Capture the cell that displays the provided text and extract its [X, Y] central coordinate. 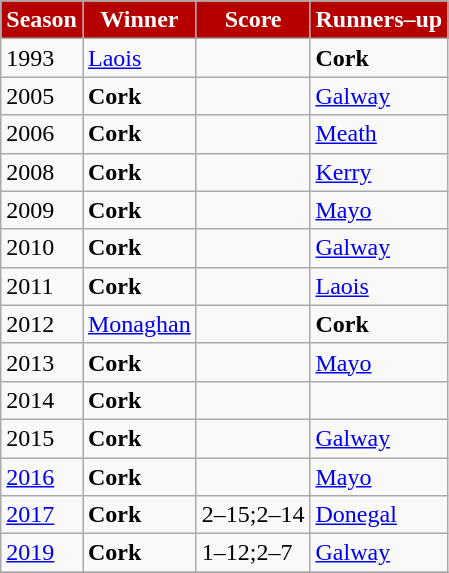
2008 [42, 172]
Winner [139, 20]
Season [42, 20]
Monaghan [139, 324]
2019 [42, 553]
2016 [42, 477]
2014 [42, 400]
2017 [42, 515]
Meath [379, 134]
2015 [42, 438]
Score [253, 20]
1993 [42, 58]
2–15;2–14 [253, 515]
Donegal [379, 515]
1–12;2–7 [253, 553]
2006 [42, 134]
2012 [42, 324]
2005 [42, 96]
Runners–up [379, 20]
2009 [42, 210]
Kerry [379, 172]
2010 [42, 248]
2011 [42, 286]
2013 [42, 362]
